Locate the cell with the specified text and output its (x, y) center coordinate. 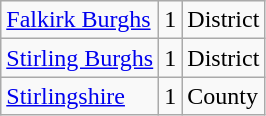
Stirling Burghs (80, 58)
Stirlingshire (80, 96)
Falkirk Burghs (80, 20)
County (224, 96)
